Scan for the cell matching the given text and deliver its [x, y] coordinate at center. 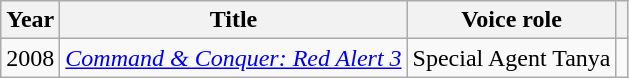
Year [30, 20]
Title [234, 20]
Voice role [512, 20]
Command & Conquer: Red Alert 3 [234, 58]
Special Agent Tanya [512, 58]
2008 [30, 58]
